Extract the [X, Y] coordinate from the center of the cell holding the provided text.  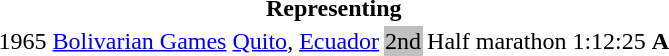
Bolivarian Games [140, 41]
2nd [404, 41]
Half marathon [497, 41]
Quito, Ecuador [306, 41]
